Detect which cell encompasses the target text, then output its (x, y) center coordinate. 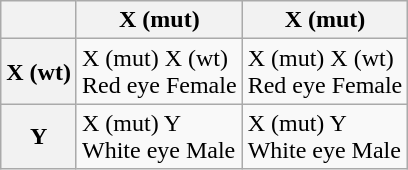
X (wt) (39, 72)
Y (39, 136)
